Scan for the cell matching the given text and deliver its (x, y) coordinate at center. 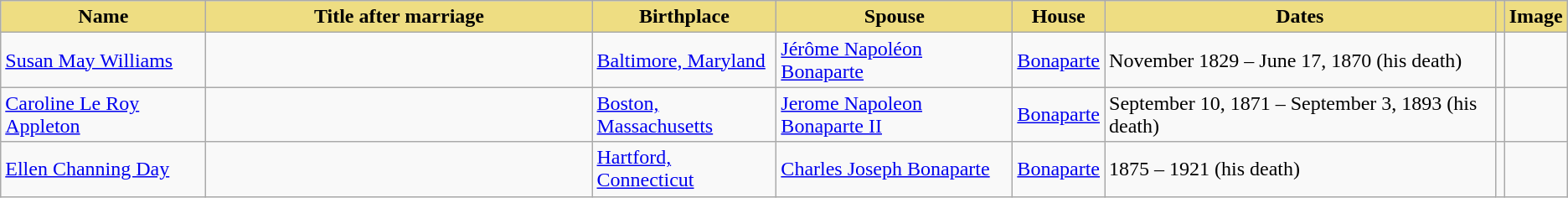
Jérôme Napoléon Bonaparte (895, 60)
Boston, Massachusetts (684, 114)
Title after marriage (399, 17)
Susan May Williams (104, 60)
Spouse (895, 17)
Hartford, Connecticut (684, 169)
Dates (1300, 17)
Name (104, 17)
1875 – 1921 (his death) (1300, 169)
September 10, 1871 – September 3, 1893 (his death) (1300, 114)
Birthplace (684, 17)
Charles Joseph Bonaparte (895, 169)
Caroline Le Roy Appleton (104, 114)
Baltimore, Maryland (684, 60)
Image (1536, 17)
November 1829 – June 17, 1870 (his death) (1300, 60)
House (1059, 17)
Ellen Channing Day (104, 169)
Jerome Napoleon Bonaparte II (895, 114)
